Search for the cell housing the specified text and yield its [x, y] center coordinate. 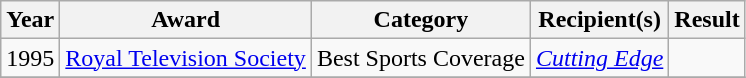
Category [420, 20]
Cutting Edge [599, 58]
Royal Television Society [186, 58]
Best Sports Coverage [420, 58]
Recipient(s) [599, 20]
Award [186, 20]
Year [30, 20]
1995 [30, 58]
Result [707, 20]
